Provide the [x, y] coordinate of the cell's center where the given text is located.  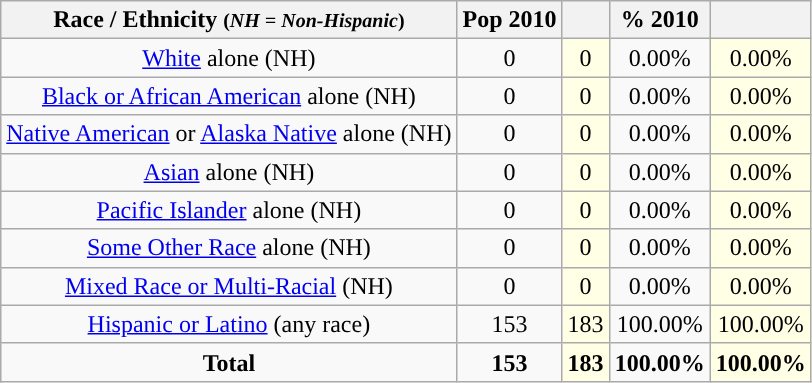
Hispanic or Latino (any race) [229, 324]
Total [229, 362]
Native American or Alaska Native alone (NH) [229, 134]
Race / Ethnicity (NH = Non-Hispanic) [229, 20]
White alone (NH) [229, 58]
Black or African American alone (NH) [229, 96]
% 2010 [660, 20]
Some Other Race alone (NH) [229, 248]
Asian alone (NH) [229, 172]
Pop 2010 [510, 20]
Pacific Islander alone (NH) [229, 210]
Mixed Race or Multi-Racial (NH) [229, 286]
